Provide the (x, y) coordinate of the cell's center where the given text is located.  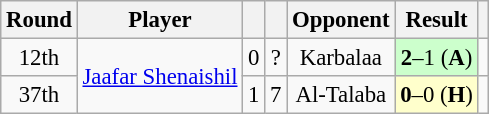
2–1 (A) (436, 58)
Round (39, 20)
Al-Talaba (341, 95)
7 (276, 95)
Player (160, 20)
Jaafar Shenaishil (160, 76)
12th (39, 58)
37th (39, 95)
0–0 (H) (436, 95)
? (276, 58)
Karbalaa (341, 58)
Result (436, 20)
0 (254, 58)
Opponent (341, 20)
1 (254, 95)
